Find where the given text appears and provide that cell's center as (x, y) coordinate. 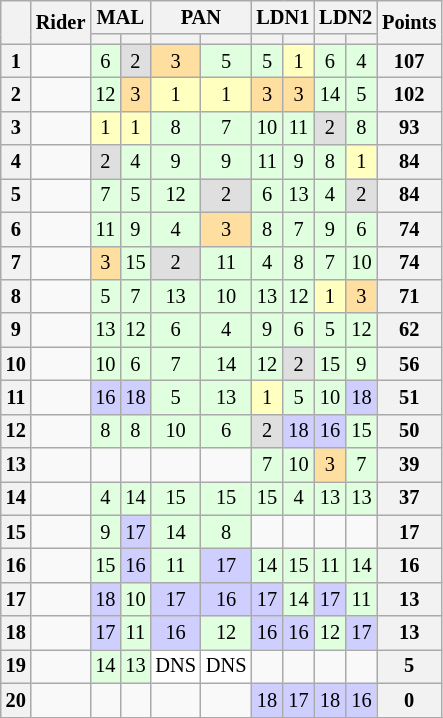
LDN2 (346, 17)
19 (16, 666)
PAN (200, 17)
56 (409, 364)
39 (409, 465)
Rider (61, 22)
MAL (120, 17)
37 (409, 498)
71 (409, 296)
LDN1 (282, 17)
50 (409, 431)
93 (409, 128)
51 (409, 397)
20 (16, 700)
0 (409, 700)
62 (409, 330)
102 (409, 94)
Points (409, 22)
107 (409, 61)
